Return [x, y] of the center of cell containing provided text 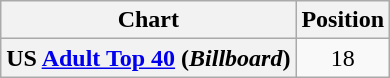
18 [343, 58]
Position [343, 20]
Chart [148, 20]
US Adult Top 40 (Billboard) [148, 58]
